Identify which cell holds the provided text, then report its [x, y] central coordinate. 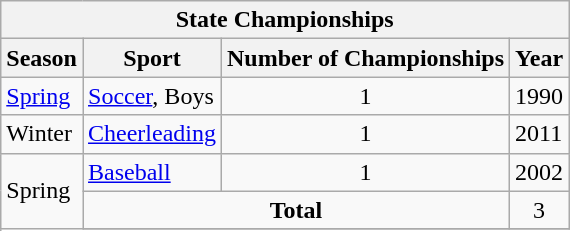
Year [540, 58]
Total [296, 210]
2002 [540, 172]
2011 [540, 134]
Soccer, Boys [152, 96]
Cheerleading [152, 134]
Number of Championships [366, 58]
1990 [540, 96]
Winter [42, 134]
State Championships [285, 20]
Sport [152, 58]
Season [42, 58]
3 [540, 210]
Baseball [152, 172]
